Return [x, y] of the center of cell containing provided text 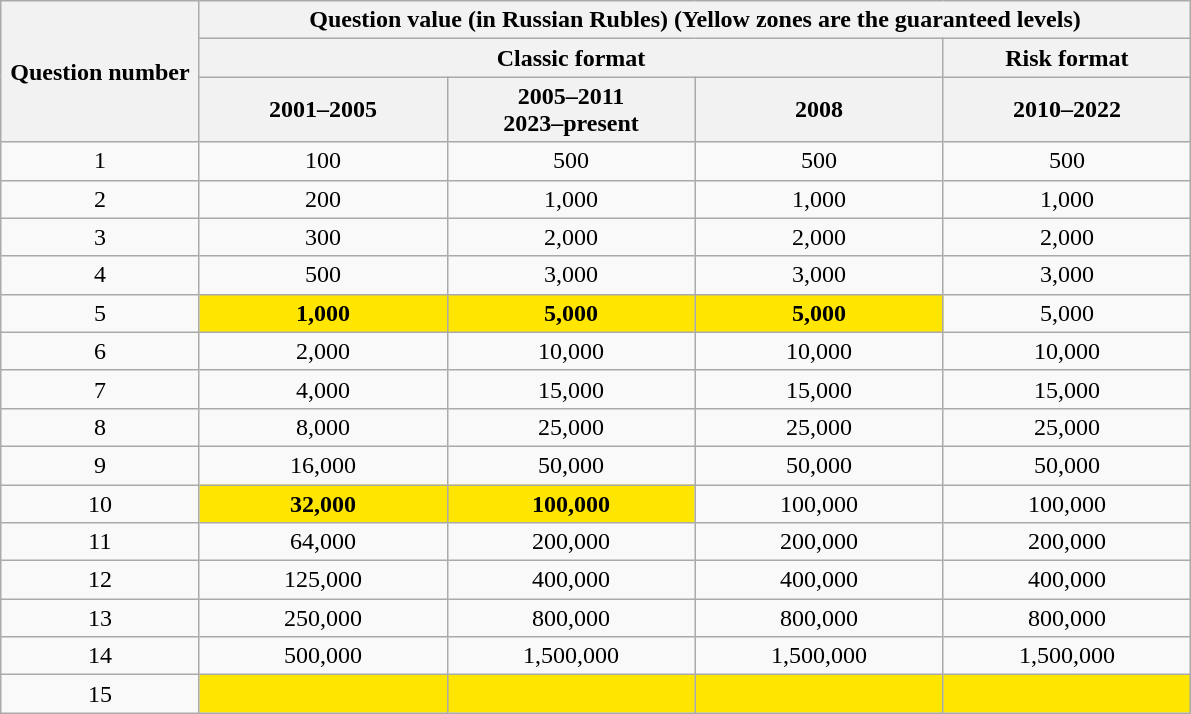
9 [100, 465]
200 [323, 199]
Question value (in Russian Rubles) (Yellow zones are the guaranteed levels) [695, 20]
3 [100, 237]
2 [100, 199]
10 [100, 503]
2010–2022 [1067, 110]
12 [100, 580]
8 [100, 427]
32,000 [323, 503]
125,000 [323, 580]
15 [100, 694]
11 [100, 542]
2005–20112023–present [571, 110]
6 [100, 351]
Classic format [571, 58]
100 [323, 161]
4 [100, 275]
5 [100, 313]
7 [100, 389]
16,000 [323, 465]
64,000 [323, 542]
8,000 [323, 427]
4,000 [323, 389]
1 [100, 161]
14 [100, 656]
250,000 [323, 618]
2001–2005 [323, 110]
13 [100, 618]
Question number [100, 72]
2008 [819, 110]
Risk format [1067, 58]
500,000 [323, 656]
300 [323, 237]
